From the cell containing the given text, extract its center point as (x, y) coordinate. 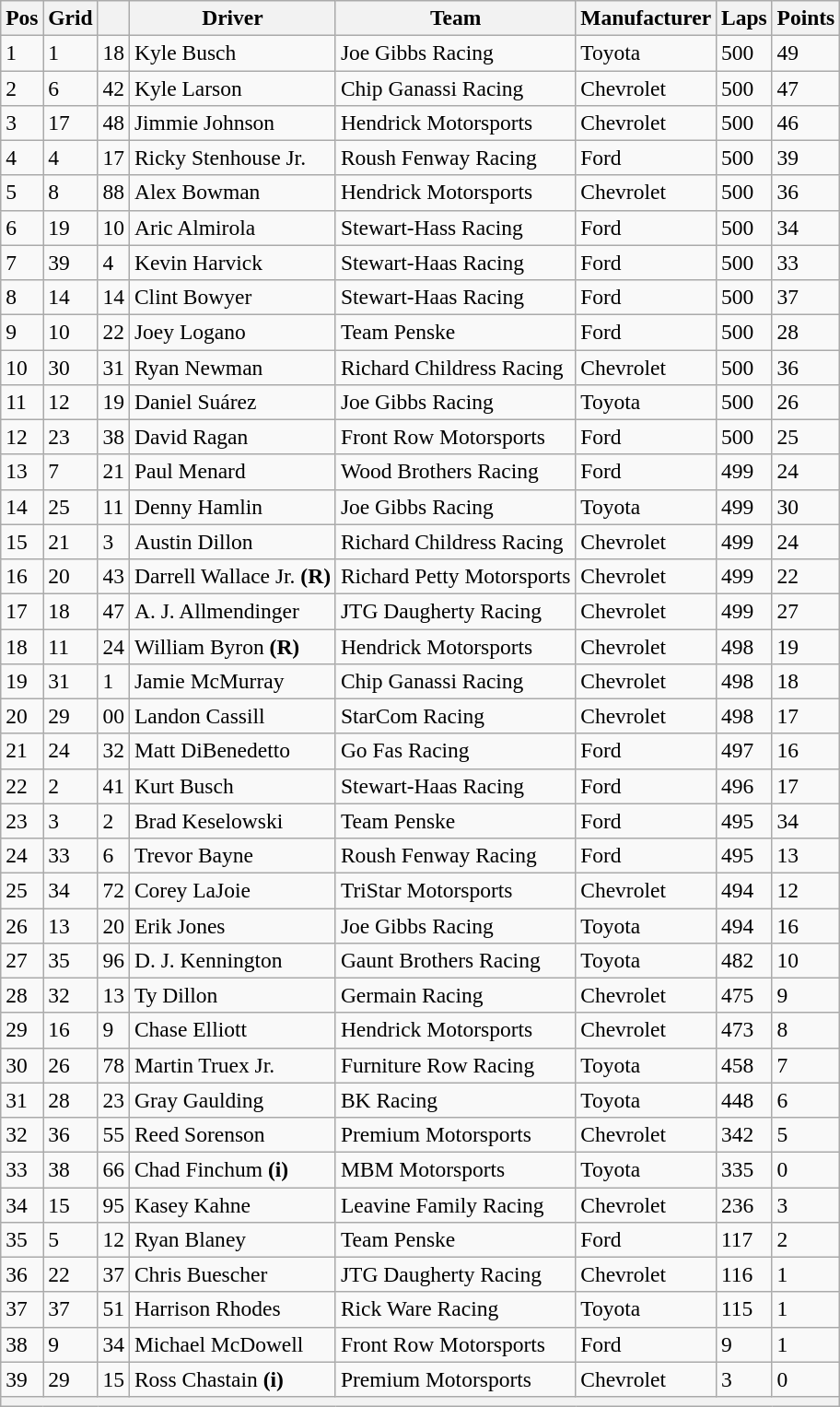
Germain Racing (455, 995)
95 (113, 1204)
Trevor Bayne (232, 855)
42 (113, 88)
Chase Elliott (232, 1030)
115 (744, 1309)
Laps (744, 18)
Daniel Suárez (232, 402)
Furniture Row Racing (455, 1065)
116 (744, 1274)
43 (113, 576)
Jamie McMurray (232, 681)
Ty Dillon (232, 995)
Ryan Blaney (232, 1239)
00 (113, 716)
66 (113, 1169)
Chad Finchum (i) (232, 1169)
Jimmie Johnson (232, 123)
A. J. Allmendinger (232, 611)
Gaunt Brothers Racing (455, 960)
335 (744, 1169)
Kurt Busch (232, 786)
475 (744, 995)
Kasey Kahne (232, 1204)
Wood Brothers Racing (455, 472)
Reed Sorenson (232, 1134)
Pos (22, 18)
MBM Motorsports (455, 1169)
Kyle Larson (232, 88)
StarCom Racing (455, 716)
Kevin Harvick (232, 263)
Grid (70, 18)
78 (113, 1065)
72 (113, 890)
Joey Logano (232, 332)
Erik Jones (232, 925)
Team (455, 18)
D. J. Kennington (232, 960)
TriStar Motorsports (455, 890)
Landon Cassill (232, 716)
Alex Bowman (232, 193)
Martin Truex Jr. (232, 1065)
Clint Bowyer (232, 297)
Ross Chastain (i) (232, 1379)
William Byron (R) (232, 646)
51 (113, 1309)
Brad Keselowski (232, 821)
Darrell Wallace Jr. (R) (232, 576)
342 (744, 1134)
497 (744, 751)
Michael McDowell (232, 1344)
BK Racing (455, 1100)
236 (744, 1204)
Go Fas Racing (455, 751)
Ricky Stenhouse Jr. (232, 158)
Austin Dillon (232, 542)
Gray Gaulding (232, 1100)
Paul Menard (232, 472)
458 (744, 1065)
88 (113, 193)
Rick Ware Racing (455, 1309)
Stewart-Hass Racing (455, 228)
Manufacturer (647, 18)
Matt DiBenedetto (232, 751)
48 (113, 123)
David Ragan (232, 437)
Leavine Family Racing (455, 1204)
Kyle Busch (232, 53)
Aric Almirola (232, 228)
Harrison Rhodes (232, 1309)
49 (806, 53)
Ryan Newman (232, 367)
46 (806, 123)
496 (744, 786)
Richard Petty Motorsports (455, 576)
Corey LaJoie (232, 890)
448 (744, 1100)
473 (744, 1030)
96 (113, 960)
55 (113, 1134)
41 (113, 786)
Driver (232, 18)
482 (744, 960)
117 (744, 1239)
Points (806, 18)
Denny Hamlin (232, 507)
Chris Buescher (232, 1274)
